Extract the (X, Y) coordinate from the center of the cell holding the provided text.  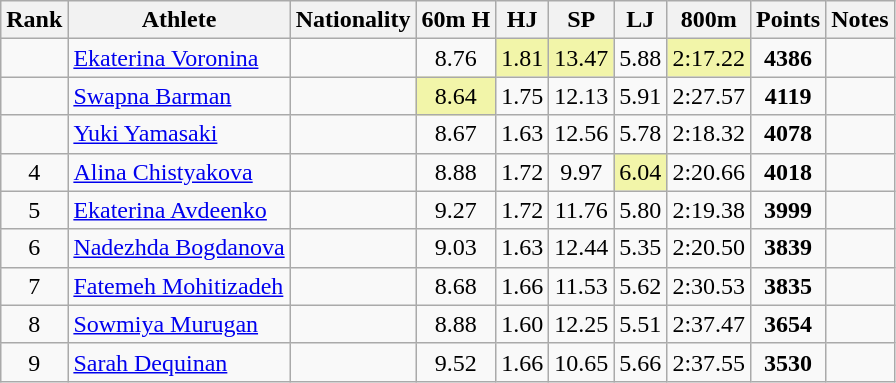
8.76 (456, 58)
9.97 (582, 172)
1.60 (522, 324)
2:37.55 (709, 362)
Yuki Yamasaki (179, 134)
Swapna Barman (179, 96)
4386 (788, 58)
5.88 (640, 58)
800m (709, 20)
4119 (788, 96)
3839 (788, 248)
Points (788, 20)
Rank (34, 20)
Alina Chistyakova (179, 172)
HJ (522, 20)
Ekaterina Avdeenko (179, 210)
13.47 (582, 58)
5.80 (640, 210)
2:19.38 (709, 210)
12.56 (582, 134)
Fatemeh Mohitizadeh (179, 286)
12.25 (582, 324)
11.76 (582, 210)
SP (582, 20)
60m H (456, 20)
2:20.66 (709, 172)
2:30.53 (709, 286)
6.04 (640, 172)
5.62 (640, 286)
1.75 (522, 96)
1.81 (522, 58)
2:18.32 (709, 134)
5.66 (640, 362)
9.27 (456, 210)
5.78 (640, 134)
Sowmiya Murugan (179, 324)
12.13 (582, 96)
2:20.50 (709, 248)
7 (34, 286)
10.65 (582, 362)
5 (34, 210)
9.52 (456, 362)
Nationality (353, 20)
LJ (640, 20)
12.44 (582, 248)
6 (34, 248)
Notes (860, 20)
2:37.47 (709, 324)
2:27.57 (709, 96)
8.68 (456, 286)
5.35 (640, 248)
3530 (788, 362)
Nadezhda Bogdanova (179, 248)
3999 (788, 210)
8.67 (456, 134)
11.53 (582, 286)
Ekaterina Voronina (179, 58)
5.51 (640, 324)
9 (34, 362)
Sarah Dequinan (179, 362)
2:17.22 (709, 58)
4 (34, 172)
4018 (788, 172)
Athlete (179, 20)
9.03 (456, 248)
3835 (788, 286)
8 (34, 324)
5.91 (640, 96)
4078 (788, 134)
3654 (788, 324)
8.64 (456, 96)
